Find where the given text appears and provide that cell's center as [x, y] coordinate. 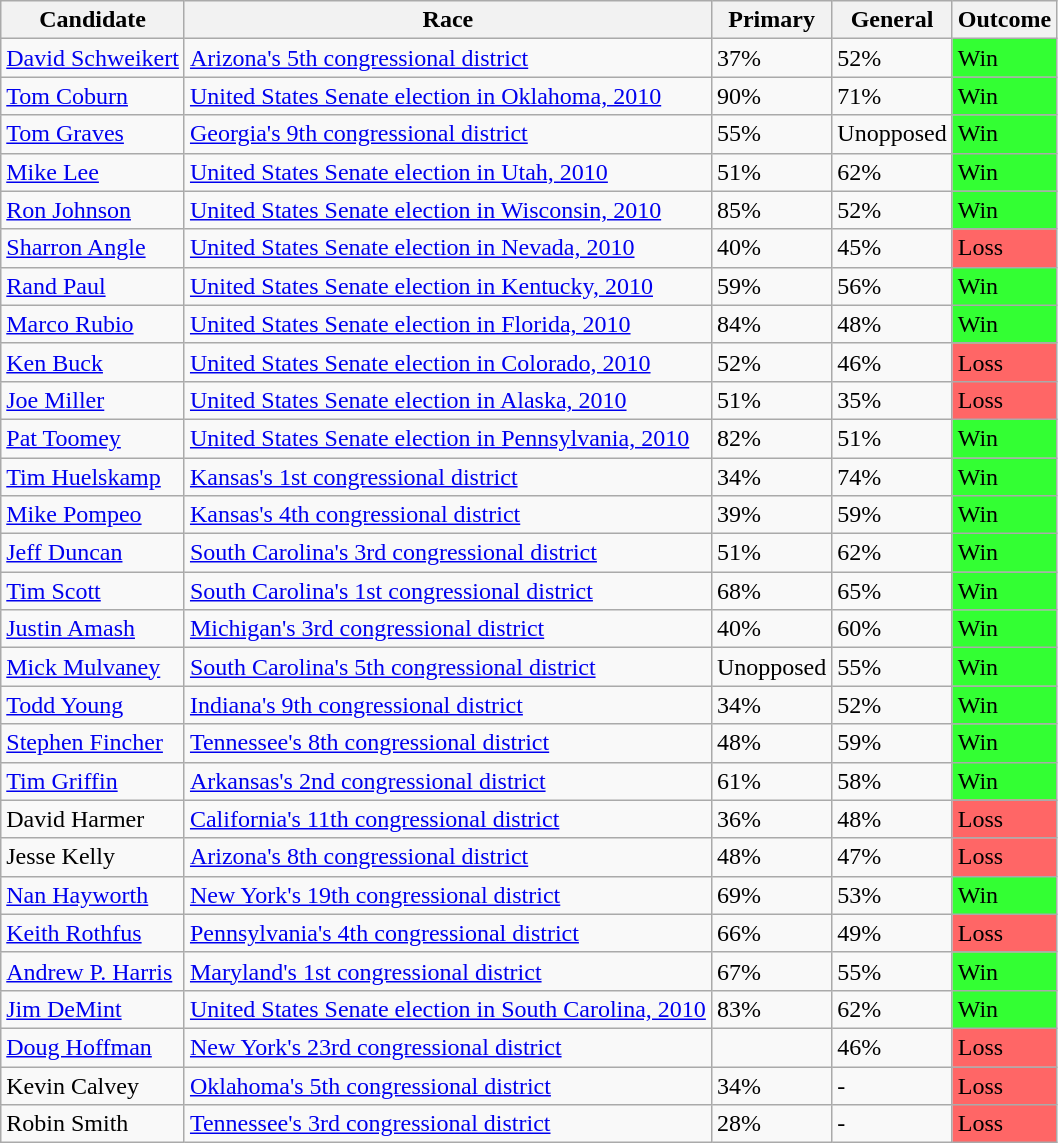
Mike Pompeo [93, 515]
Tennessee's 8th congressional district [448, 743]
Pennsylvania's 4th congressional district [448, 933]
49% [892, 933]
68% [771, 591]
Indiana's 9th congressional district [448, 705]
Tim Huelskamp [93, 477]
47% [892, 857]
United States Senate election in Oklahoma, 2010 [448, 96]
53% [892, 895]
South Carolina's 1st congressional district [448, 591]
Primary [771, 20]
45% [892, 248]
United States Senate election in Nevada, 2010 [448, 248]
Arizona's 5th congressional district [448, 58]
Oklahoma's 5th congressional district [448, 1085]
Ron Johnson [93, 210]
United States Senate election in Wisconsin, 2010 [448, 210]
66% [771, 933]
Tom Graves [93, 134]
Race [448, 20]
Maryland's 1st congressional district [448, 971]
39% [771, 515]
85% [771, 210]
60% [892, 629]
Georgia's 9th congressional district [448, 134]
United States Senate election in Colorado, 2010 [448, 362]
58% [892, 781]
67% [771, 971]
Andrew P. Harris [93, 971]
Rand Paul [93, 286]
Jeff Duncan [93, 553]
Michigan's 3rd congressional district [448, 629]
Tennessee's 3rd congressional district [448, 1124]
74% [892, 477]
Nan Hayworth [93, 895]
Tim Griffin [93, 781]
56% [892, 286]
Candidate [93, 20]
84% [771, 324]
Arizona's 8th congressional district [448, 857]
Outcome [1004, 20]
71% [892, 96]
28% [771, 1124]
Tim Scott [93, 591]
Ken Buck [93, 362]
Jesse Kelly [93, 857]
United States Senate election in South Carolina, 2010 [448, 1009]
Pat Toomey [93, 438]
New York's 23rd congressional district [448, 1047]
United States Senate election in Kentucky, 2010 [448, 286]
Sharron Angle [93, 248]
Justin Amash [93, 629]
Tom Coburn [93, 96]
United States Senate election in Alaska, 2010 [448, 400]
90% [771, 96]
Arkansas's 2nd congressional district [448, 781]
Joe Miller [93, 400]
Robin Smith [93, 1124]
Doug Hoffman [93, 1047]
David Schweikert [93, 58]
Kansas's 1st congressional district [448, 477]
David Harmer [93, 819]
Jim DeMint [93, 1009]
69% [771, 895]
83% [771, 1009]
Todd Young [93, 705]
United States Senate election in Utah, 2010 [448, 172]
South Carolina's 3rd congressional district [448, 553]
New York's 19th congressional district [448, 895]
California's 11th congressional district [448, 819]
61% [771, 781]
65% [892, 591]
82% [771, 438]
36% [771, 819]
South Carolina's 5th congressional district [448, 667]
35% [892, 400]
Keith Rothfus [93, 933]
37% [771, 58]
Marco Rubio [93, 324]
Mick Mulvaney [93, 667]
General [892, 20]
Kevin Calvey [93, 1085]
United States Senate election in Pennsylvania, 2010 [448, 438]
United States Senate election in Florida, 2010 [448, 324]
Mike Lee [93, 172]
Stephen Fincher [93, 743]
Kansas's 4th congressional district [448, 515]
